From the cell containing the given text, extract its center point as [X, Y] coordinate. 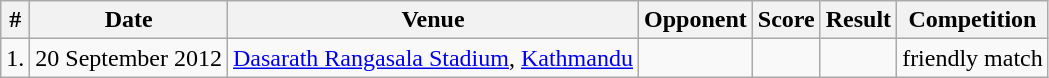
20 September 2012 [129, 58]
1. [16, 58]
Dasarath Rangasala Stadium, Kathmandu [434, 58]
Result [858, 20]
friendly match [973, 58]
Opponent [695, 20]
Score [786, 20]
# [16, 20]
Venue [434, 20]
Competition [973, 20]
Date [129, 20]
